Capture the cell that displays the provided text and extract its (x, y) central coordinate. 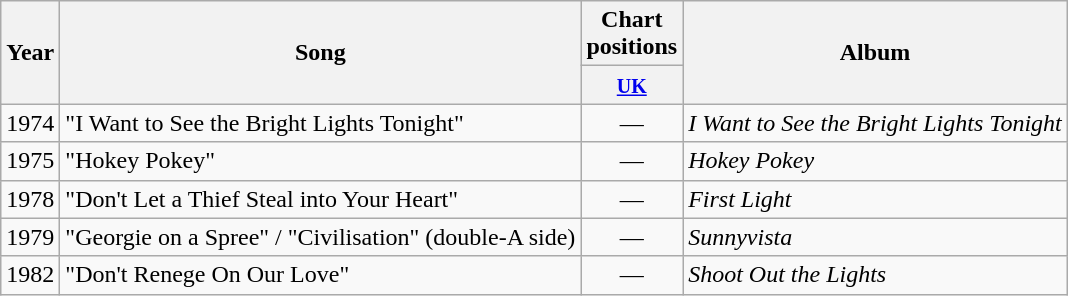
"Don't Renege On Our Love" (320, 275)
I Want to See the Bright Lights Tonight (876, 123)
Shoot Out the Lights (876, 275)
1978 (30, 199)
1975 (30, 161)
Song (320, 52)
1979 (30, 237)
Hokey Pokey (876, 161)
Chart positions (632, 34)
First Light (876, 199)
"Georgie on a Spree" / "Civilisation" (double-A side) (320, 237)
1974 (30, 123)
"Hokey Pokey" (320, 161)
"Don't Let a Thief Steal into Your Heart" (320, 199)
Year (30, 52)
"I Want to See the Bright Lights Tonight" (320, 123)
Sunnyvista (876, 237)
UK (632, 85)
Album (876, 52)
1982 (30, 275)
